Identify which cell holds the provided text, then report its (X, Y) central coordinate. 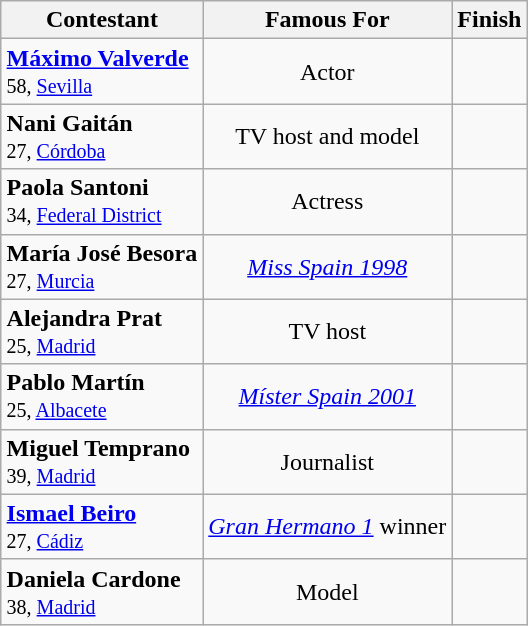
Famous For (328, 20)
Contestant (102, 20)
Finish (490, 20)
Journalist (328, 462)
Míster Spain 2001 (328, 396)
Miss Spain 1998 (328, 266)
Máximo Valverde58, Sevilla (102, 72)
TV host (328, 332)
Actor (328, 72)
TV host and model (328, 136)
Gran Hermano 1 winner (328, 526)
Paola Santoni34, Federal District (102, 202)
María José Besora27, Murcia (102, 266)
Alejandra Prat25, Madrid (102, 332)
Pablo Martín25, Albacete (102, 396)
Daniela Cardone38, Madrid (102, 592)
Miguel Temprano39, Madrid (102, 462)
Actress (328, 202)
Nani Gaitán27, Córdoba (102, 136)
Ismael Beiro27, Cádiz (102, 526)
Model (328, 592)
